Locate the cell with the specified text and output its [X, Y] center coordinate. 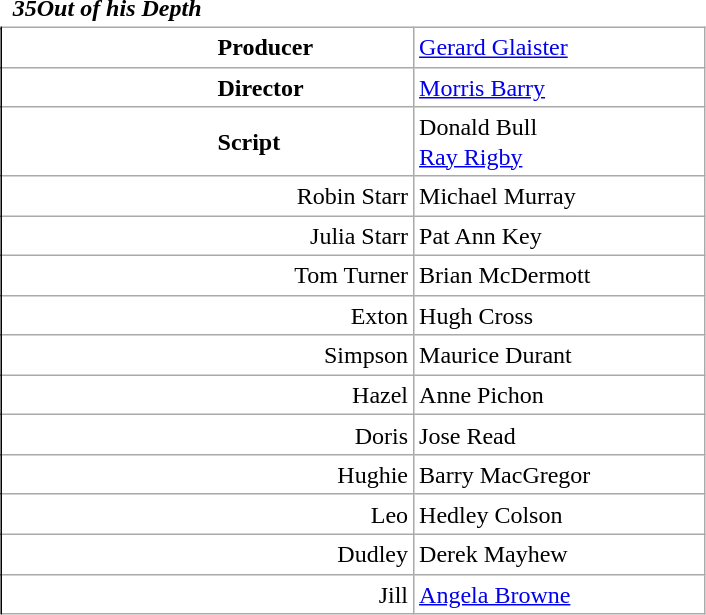
Exton [208, 315]
Anne Pichon [560, 395]
Derek Mayhew [560, 554]
Hedley Colson [560, 514]
Producer [208, 47]
Script [208, 142]
Angela Browne [560, 594]
Simpson [208, 355]
Gerard Glaister [560, 47]
Donald BullRay Rigby [560, 142]
Hazel [208, 395]
Barry MacGregor [560, 475]
Robin Starr [208, 196]
Jill [208, 594]
Brian McDermott [560, 275]
Leo [208, 514]
Julia Starr [208, 236]
Tom Turner [208, 275]
Maurice Durant [560, 355]
Jose Read [560, 435]
Director [208, 87]
Hughie [208, 475]
Hugh Cross [560, 315]
Pat Ann Key [560, 236]
Michael Murray [560, 196]
Dudley [208, 554]
Morris Barry [560, 87]
Doris [208, 435]
